Capture the cell that displays the provided text and extract its [x, y] central coordinate. 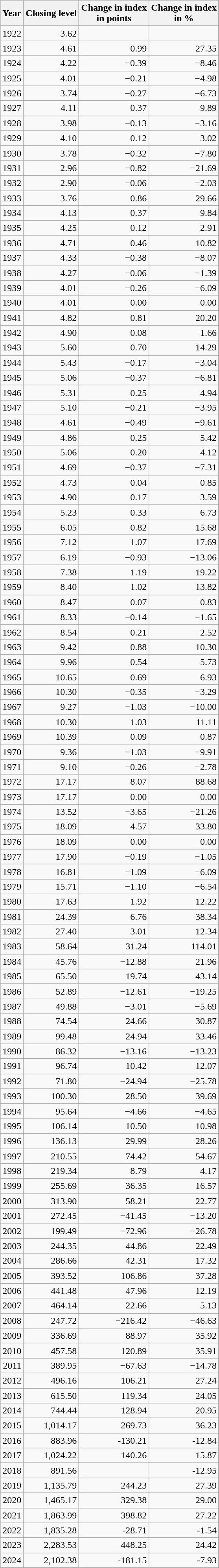
42.31 [114, 1261]
8.07 [114, 782]
−9.61 [184, 422]
1,835.28 [51, 1530]
2.96 [51, 168]
1980 [12, 901]
2.52 [184, 632]
1941 [12, 318]
1.66 [184, 333]
1,135.79 [51, 1485]
1965 [12, 677]
1932 [12, 183]
−8.07 [184, 258]
0.82 [114, 527]
2.91 [184, 228]
71.80 [51, 1081]
1927 [12, 108]
0.54 [114, 662]
199.49 [51, 1231]
Change in indexin points [114, 13]
1944 [12, 363]
4.33 [51, 258]
1.92 [114, 901]
24.94 [114, 1036]
16.81 [51, 872]
27.40 [51, 932]
1963 [12, 647]
74.54 [51, 1021]
1.19 [114, 572]
19.74 [114, 977]
9.96 [51, 662]
1945 [12, 378]
2017 [12, 1456]
1924 [12, 63]
-12.84 [184, 1441]
1950 [12, 453]
21.96 [184, 962]
−21.26 [184, 812]
29.00 [184, 1500]
14.29 [184, 348]
4.86 [51, 438]
−216.42 [114, 1321]
−1.10 [114, 886]
10.42 [114, 1066]
3.76 [51, 198]
393.52 [51, 1276]
1969 [12, 737]
−0.32 [114, 153]
1928 [12, 123]
2020 [12, 1500]
120.89 [114, 1351]
12.07 [184, 1066]
140.26 [114, 1456]
1959 [12, 587]
16.57 [184, 1186]
2009 [12, 1336]
2005 [12, 1276]
−4.98 [184, 78]
−0.14 [114, 617]
448.25 [114, 1545]
9.89 [184, 108]
−3.95 [184, 407]
−3.29 [184, 692]
3.59 [184, 497]
1970 [12, 752]
58.64 [51, 947]
−2.03 [184, 183]
45.76 [51, 962]
8.47 [51, 602]
0.07 [114, 602]
1986 [12, 991]
1957 [12, 557]
128.94 [114, 1411]
2016 [12, 1441]
219.34 [51, 1171]
−19.25 [184, 991]
4.17 [184, 1171]
22.77 [184, 1201]
38.34 [184, 917]
10.98 [184, 1126]
−13.06 [184, 557]
12.34 [184, 932]
5.42 [184, 438]
6.93 [184, 677]
0.87 [184, 737]
54.67 [184, 1156]
100.30 [51, 1096]
Closing level [51, 13]
2004 [12, 1261]
2001 [12, 1216]
336.69 [51, 1336]
99.48 [51, 1036]
−8.46 [184, 63]
286.66 [51, 1261]
5.23 [51, 512]
−0.27 [114, 93]
1925 [12, 78]
0.70 [114, 348]
1990 [12, 1051]
389.95 [51, 1365]
4.22 [51, 63]
17.32 [184, 1261]
106.86 [114, 1276]
398.82 [114, 1515]
1962 [12, 632]
5.43 [51, 363]
255.69 [51, 1186]
1989 [12, 1036]
3.01 [114, 932]
−3.16 [184, 123]
1943 [12, 348]
0.20 [114, 453]
−67.63 [114, 1365]
2006 [12, 1291]
0.85 [184, 483]
0.86 [114, 198]
−26.78 [184, 1231]
7.12 [51, 542]
1974 [12, 812]
36.23 [184, 1426]
43.14 [184, 977]
29.99 [114, 1141]
22.49 [184, 1246]
3.62 [51, 33]
0.46 [114, 243]
1952 [12, 483]
1,014.17 [51, 1426]
1930 [12, 153]
3.74 [51, 93]
1931 [12, 168]
1982 [12, 932]
4.12 [184, 453]
1926 [12, 93]
47.96 [114, 1291]
−6.81 [184, 378]
1923 [12, 48]
−41.45 [114, 1216]
4.82 [51, 318]
-7.93 [184, 1560]
36.35 [114, 1186]
13.52 [51, 812]
1987 [12, 1006]
−3.04 [184, 363]
2.90 [51, 183]
4.57 [114, 827]
106.21 [114, 1380]
−5.69 [184, 1006]
9.10 [51, 767]
−9.91 [184, 752]
-181.15 [114, 1560]
13.82 [184, 587]
5.73 [184, 662]
4.10 [51, 138]
37.28 [184, 1276]
1934 [12, 213]
-1.54 [184, 1530]
29.66 [184, 198]
−0.13 [114, 123]
31.24 [114, 947]
1949 [12, 438]
35.92 [184, 1336]
2003 [12, 1246]
1995 [12, 1126]
1997 [12, 1156]
9.27 [51, 707]
19.22 [184, 572]
27.39 [184, 1485]
1937 [12, 258]
2,102.38 [51, 1560]
3.02 [184, 138]
44.86 [114, 1246]
4.94 [184, 392]
244.35 [51, 1246]
−4.66 [114, 1111]
1968 [12, 722]
883.96 [51, 1441]
−0.39 [114, 63]
1955 [12, 527]
1958 [12, 572]
744.44 [51, 1411]
96.74 [51, 1066]
0.88 [114, 647]
58.21 [114, 1201]
0.21 [114, 632]
−21.69 [184, 168]
1956 [12, 542]
12.22 [184, 901]
2000 [12, 1201]
−1.05 [184, 857]
1976 [12, 842]
1936 [12, 243]
28.50 [114, 1096]
Year [12, 13]
7.38 [51, 572]
615.50 [51, 1396]
313.90 [51, 1201]
1972 [12, 782]
10.82 [184, 243]
1933 [12, 198]
1973 [12, 797]
2013 [12, 1396]
-12.95 [184, 1470]
1964 [12, 662]
5.60 [51, 348]
−3.65 [114, 812]
−12.88 [114, 962]
3.98 [51, 123]
1922 [12, 33]
1,465.17 [51, 1500]
52.89 [51, 991]
20.95 [184, 1411]
−10.00 [184, 707]
−3.01 [114, 1006]
−25.78 [184, 1081]
2010 [12, 1351]
1.07 [114, 542]
10.39 [51, 737]
5.31 [51, 392]
1.02 [114, 587]
2023 [12, 1545]
15.68 [184, 527]
2014 [12, 1411]
74.42 [114, 1156]
30.87 [184, 1021]
1985 [12, 977]
−13.20 [184, 1216]
27.24 [184, 1380]
12.19 [184, 1291]
20.20 [184, 318]
49.88 [51, 1006]
24.39 [51, 917]
8.40 [51, 587]
1948 [12, 422]
464.14 [51, 1306]
0.04 [114, 483]
4.69 [51, 468]
−13.23 [184, 1051]
269.73 [114, 1426]
1977 [12, 857]
−46.63 [184, 1321]
−0.82 [114, 168]
1947 [12, 407]
−1.39 [184, 273]
1991 [12, 1066]
6.76 [114, 917]
5.10 [51, 407]
2021 [12, 1515]
15.71 [51, 886]
-130.21 [114, 1441]
1960 [12, 602]
1975 [12, 827]
-28.71 [114, 1530]
24.05 [184, 1396]
244.23 [114, 1485]
28.26 [184, 1141]
1951 [12, 468]
−7.31 [184, 468]
−72.96 [114, 1231]
35.91 [184, 1351]
1967 [12, 707]
272.45 [51, 1216]
−0.17 [114, 363]
−0.38 [114, 258]
27.35 [184, 48]
0.99 [114, 48]
22.66 [114, 1306]
1988 [12, 1021]
329.38 [114, 1500]
1994 [12, 1111]
1971 [12, 767]
2012 [12, 1380]
−12.61 [114, 991]
114.01 [184, 947]
2024 [12, 1560]
3.78 [51, 153]
106.14 [51, 1126]
136.13 [51, 1141]
4.27 [51, 273]
95.64 [51, 1111]
1938 [12, 273]
−2.78 [184, 767]
4.71 [51, 243]
−24.94 [114, 1081]
88.68 [184, 782]
6.19 [51, 557]
10.65 [51, 677]
2022 [12, 1530]
4.11 [51, 108]
24.66 [114, 1021]
−1.65 [184, 617]
0.81 [114, 318]
1993 [12, 1096]
1953 [12, 497]
−6.54 [184, 886]
457.58 [51, 1351]
247.72 [51, 1321]
2015 [12, 1426]
1935 [12, 228]
1,024.22 [51, 1456]
0.17 [114, 497]
88.97 [114, 1336]
17.90 [51, 857]
2,283.53 [51, 1545]
1999 [12, 1186]
2007 [12, 1306]
1966 [12, 692]
24.42 [184, 1545]
86.32 [51, 1051]
17.69 [184, 542]
0.83 [184, 602]
−4.65 [184, 1111]
496.16 [51, 1380]
27.22 [184, 1515]
−7.80 [184, 153]
17.63 [51, 901]
4.25 [51, 228]
9.36 [51, 752]
8.79 [114, 1171]
8.33 [51, 617]
−0.49 [114, 422]
1961 [12, 617]
−1.09 [114, 872]
1979 [12, 886]
1942 [12, 333]
11.11 [184, 722]
9.42 [51, 647]
33.80 [184, 827]
1939 [12, 288]
33.46 [184, 1036]
1946 [12, 392]
−0.35 [114, 692]
39.69 [184, 1096]
1984 [12, 962]
210.55 [51, 1156]
6.05 [51, 527]
4.13 [51, 213]
65.50 [51, 977]
−14.78 [184, 1365]
1983 [12, 947]
−0.93 [114, 557]
1996 [12, 1141]
2019 [12, 1485]
1992 [12, 1081]
6.73 [184, 512]
891.56 [51, 1470]
1.03 [114, 722]
4.73 [51, 483]
10.50 [114, 1126]
441.48 [51, 1291]
1954 [12, 512]
119.34 [114, 1396]
2002 [12, 1231]
−0.19 [114, 857]
−13.16 [114, 1051]
0.09 [114, 737]
2008 [12, 1321]
1,863.99 [51, 1515]
1998 [12, 1171]
15.87 [184, 1456]
0.33 [114, 512]
2011 [12, 1365]
0.69 [114, 677]
5.13 [184, 1306]
1978 [12, 872]
−6.73 [184, 93]
8.54 [51, 632]
1929 [12, 138]
0.08 [114, 333]
Change in indexin % [184, 13]
9.84 [184, 213]
1940 [12, 303]
1981 [12, 917]
2018 [12, 1470]
